Output the (x, y) coordinate of the center of the cell containing the given text.  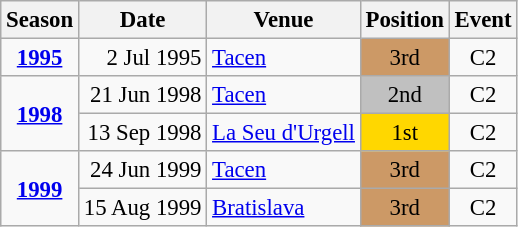
2nd (404, 95)
1998 (40, 114)
2 Jul 1995 (142, 58)
1995 (40, 58)
1999 (40, 188)
21 Jun 1998 (142, 95)
13 Sep 1998 (142, 133)
15 Aug 1999 (142, 208)
Venue (284, 20)
Season (40, 20)
Position (404, 20)
Event (483, 20)
1st (404, 133)
24 Jun 1999 (142, 170)
Date (142, 20)
La Seu d'Urgell (284, 133)
Bratislava (284, 208)
